Pinpoint the cell where the given text exists, returning its [X, Y] midpoint coordinate. 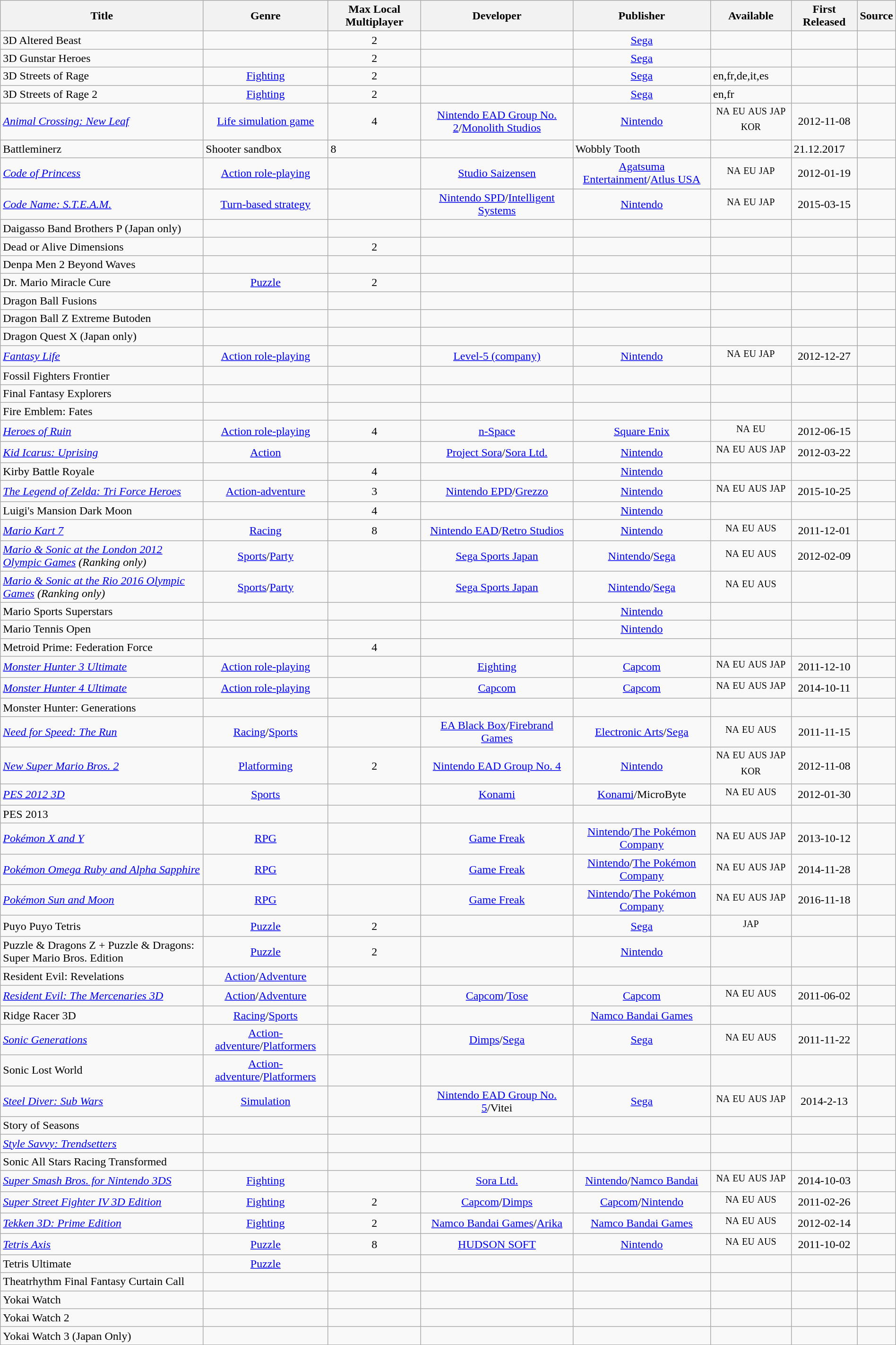
en,fr [750, 94]
Turn-based strategy [266, 204]
Square Enix [642, 431]
Super Smash Bros. for Nintendo 3DS [102, 1181]
Puyo Puyo Tetris [102, 926]
Life simulation game [266, 121]
2012-03-22 [824, 452]
Tekken 3D: Prime Edition [102, 1224]
Sonic Lost World [102, 1070]
3D Streets of Rage 2 [102, 94]
Tetris Axis [102, 1244]
The Legend of Zelda: Tri Force Heroes [102, 492]
Mario Tennis Open [102, 629]
Developer [497, 16]
Available [750, 16]
3D Streets of Rage [102, 76]
Daigasso Band Brothers P (Japan only) [102, 228]
n-Space [497, 431]
First Released [824, 16]
Sonic Generations [102, 1040]
Nintendo SPD/Intelligent Systems [497, 204]
3D Gunstar Heroes [102, 58]
Capcom/Dimps [497, 1202]
Nintendo EAD Group No. 5/Vitei [497, 1102]
Need for Speed: The Run [102, 732]
Fossil Fighters Frontier [102, 375]
Mario Kart 7 [102, 530]
2014-10-11 [824, 688]
Luigi's Mansion Dark Moon [102, 511]
Kid Icarus: Uprising [102, 452]
Monster Hunter 3 Ultimate [102, 667]
Sonic All Stars Racing Transformed [102, 1162]
Title [102, 16]
PES 2012 3D [102, 794]
Action [266, 452]
Source [876, 16]
2014-2-13 [824, 1102]
HUDSON SOFT [497, 1244]
Animal Crossing: New Leaf [102, 121]
Mario & Sonic at the Rio 2016 Olympic Games (Ranking only) [102, 587]
Heroes of Ruin [102, 431]
JAP [750, 926]
Max Local Multiplayer [374, 16]
2015-10-25 [824, 492]
Resident Evil: The Mercenaries 3D [102, 996]
2014-11-28 [824, 869]
Monster Hunter: Generations [102, 707]
Style Savvy: Trendsetters [102, 1144]
Kirby Battle Royale [102, 472]
Ridge Racer 3D [102, 1015]
3 [374, 492]
Nintendo EAD Group No. 4 [497, 765]
Denpa Men 2 Beyond Waves [102, 264]
2012-02-09 [824, 556]
EA Black Box/Firebrand Games [497, 732]
New Super Mario Bros. 2 [102, 765]
Resident Evil: Revelations [102, 976]
Final Fantasy Explorers [102, 393]
2012-01-30 [824, 794]
Dr. Mario Miracle Cure [102, 282]
Nintendo EAD Group No. 2/Monolith Studios [497, 121]
2012-02-14 [824, 1224]
Agatsuma Entertainment/Atlus USA [642, 173]
Steel Diver: Sub Wars [102, 1102]
Yokai Watch 3 (Japan Only) [102, 1336]
Project Sora/Sora Ltd. [497, 452]
Capcom/Tose [497, 996]
Dragon Ball Z Extreme Butoden [102, 319]
Sora Ltd. [497, 1181]
2012-01-19 [824, 173]
Konami [497, 794]
Shooter sandbox [266, 149]
2013-10-12 [824, 839]
Genre [266, 16]
Konami/MicroByte [642, 794]
Fire Emblem: Fates [102, 411]
Dimps/Sega [497, 1040]
Pokémon Sun and Moon [102, 900]
Fantasy Life [102, 356]
PES 2013 [102, 814]
en,fr,de,it,es [750, 76]
Dead or Alive Dimensions [102, 246]
Level-5 (company) [497, 356]
Publisher [642, 16]
Capcom/Nintendo [642, 1202]
Tetris Ultimate [102, 1264]
Racing [266, 530]
Dragon Ball Fusions [102, 301]
Pokémon X and Y [102, 839]
2011-02-26 [824, 1202]
Simulation [266, 1102]
Story of Seasons [102, 1126]
Theatrhythm Final Fantasy Curtain Call [102, 1282]
2011-06-02 [824, 996]
2011-12-10 [824, 667]
2015-03-15 [824, 204]
2014-10-03 [824, 1181]
2012-12-27 [824, 356]
Pokémon Omega Ruby and Alpha Sapphire [102, 869]
Nintendo/Namco Bandai [642, 1181]
Battleminerz [102, 149]
Eighting [497, 667]
Monster Hunter 4 Ultimate [102, 688]
2016-11-18 [824, 900]
Nintendo EPD/Grezzo [497, 492]
Dragon Quest X (Japan only) [102, 337]
Platforming [266, 765]
Puzzle & Dragons Z + Puzzle & Dragons: Super Mario Bros. Edition [102, 952]
Yokai Watch [102, 1300]
2011-11-22 [824, 1040]
Sports [266, 794]
Yokai Watch 2 [102, 1318]
3D Altered Beast [102, 40]
Super Street Fighter IV 3D Edition [102, 1202]
NA EU [750, 431]
Studio Saizensen [497, 173]
2011-12-01 [824, 530]
Electronic Arts/Sega [642, 732]
Mario Sports Superstars [102, 611]
Wobbly Tooth [642, 149]
2011-11-15 [824, 732]
2012-06-15 [824, 431]
Namco Bandai Games/Arika [497, 1224]
Code of Princess [102, 173]
Mario & Sonic at the London 2012 Olympic Games (Ranking only) [102, 556]
21.12.2017 [824, 149]
Action-adventure [266, 492]
Metroid Prime: Federation Force [102, 647]
Nintendo EAD/Retro Studios [497, 530]
2011-10-02 [824, 1244]
Code Name: S.T.E.A.M. [102, 204]
